Detect which cell encompasses the target text, then output its (X, Y) center coordinate. 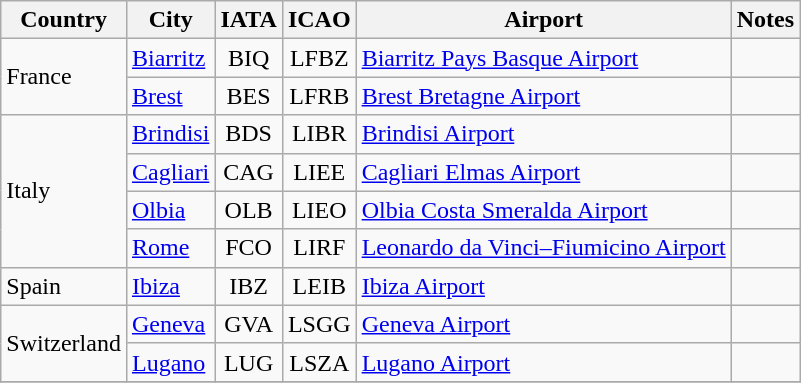
LSGG (319, 324)
Switzerland (64, 343)
LIBR (319, 134)
LIRF (319, 248)
Olbia (170, 210)
France (64, 77)
Geneva Airport (544, 324)
Brindisi Airport (544, 134)
Notes (765, 20)
LSZA (319, 362)
LEIB (319, 286)
LFBZ (319, 58)
Cagliari Elmas Airport (544, 172)
Ibiza (170, 286)
LUG (249, 362)
ICAO (319, 20)
Geneva (170, 324)
Cagliari (170, 172)
Brindisi (170, 134)
Lugano Airport (544, 362)
Spain (64, 286)
Biarritz (170, 58)
Brest (170, 96)
CAG (249, 172)
BDS (249, 134)
GVA (249, 324)
Country (64, 20)
IATA (249, 20)
BES (249, 96)
Lugano (170, 362)
Airport (544, 20)
IBZ (249, 286)
Rome (170, 248)
Biarritz Pays Basque Airport (544, 58)
Ibiza Airport (544, 286)
Italy (64, 191)
OLB (249, 210)
Brest Bretagne Airport (544, 96)
BIQ (249, 58)
LIEE (319, 172)
LFRB (319, 96)
Leonardo da Vinci–Fiumicino Airport (544, 248)
Olbia Costa Smeralda Airport (544, 210)
FCO (249, 248)
LIEO (319, 210)
City (170, 20)
